Return [X, Y] of the center of cell containing provided text 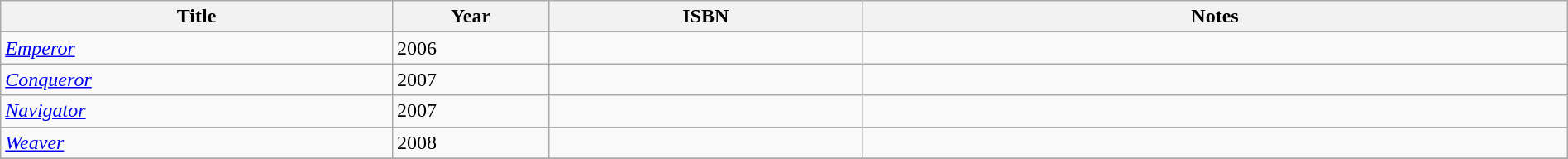
2006 [470, 48]
Emperor [197, 48]
Title [197, 17]
Weaver [197, 142]
Conqueror [197, 79]
Notes [1216, 17]
Navigator [197, 111]
2008 [470, 142]
Year [470, 17]
ISBN [706, 17]
